Scan for the cell matching the given text and deliver its (x, y) coordinate at center. 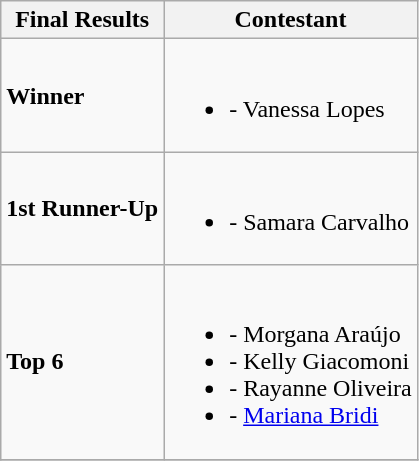
- Vanessa Lopes (291, 96)
Final Results (82, 20)
Winner (82, 96)
- Morgana Araújo - Kelly Giacomoni - Rayanne Oliveira - Mariana Bridi (291, 362)
- Samara Carvalho (291, 208)
Contestant (291, 20)
Top 6 (82, 362)
1st Runner-Up (82, 208)
